Provide the [x, y] coordinate of the cell's center where the given text is located.  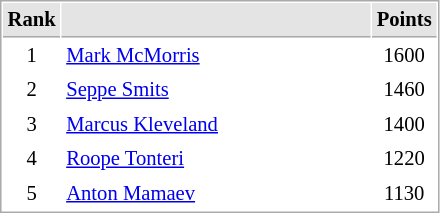
1400 [404, 124]
3 [32, 124]
1 [32, 56]
1220 [404, 158]
1460 [404, 90]
Anton Mamaev [216, 194]
1130 [404, 194]
Points [404, 20]
Seppe Smits [216, 90]
1600 [404, 56]
Roope Tonteri [216, 158]
Mark McMorris [216, 56]
Rank [32, 20]
2 [32, 90]
Marcus Kleveland [216, 124]
4 [32, 158]
5 [32, 194]
